Extract the [x, y] coordinate from the center of the cell holding the provided text.  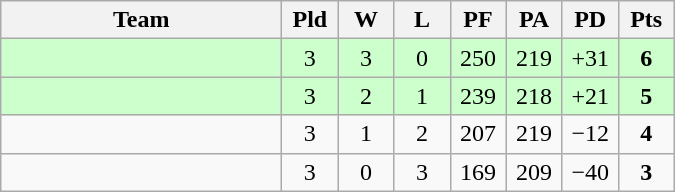
207 [478, 134]
209 [534, 172]
4 [646, 134]
+21 [590, 96]
169 [478, 172]
5 [646, 96]
218 [534, 96]
6 [646, 58]
−12 [590, 134]
Pts [646, 20]
−40 [590, 172]
+31 [590, 58]
239 [478, 96]
PF [478, 20]
W [366, 20]
Team [142, 20]
L [422, 20]
250 [478, 58]
PD [590, 20]
PA [534, 20]
Pld [310, 20]
